Scan for the cell matching the given text and deliver its (X, Y) coordinate at center. 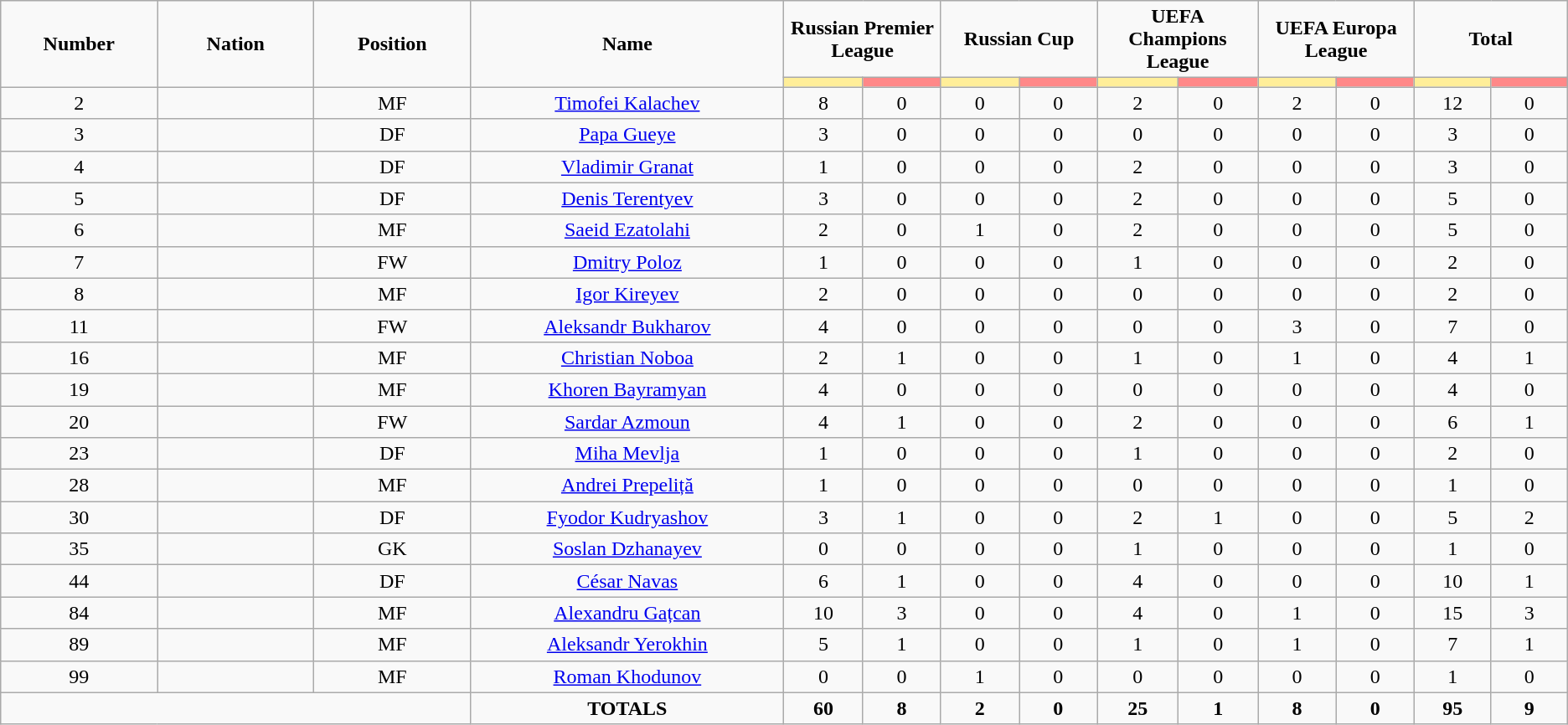
28 (79, 486)
Aleksandr Bukharov (627, 326)
Igor Kireyev (627, 294)
9 (1529, 708)
95 (1452, 708)
Dmitry Poloz (627, 262)
Aleksandr Yerokhin (627, 645)
Denis Terentyev (627, 198)
89 (79, 645)
UEFA Europa League (1336, 39)
Name (627, 44)
25 (1137, 708)
Andrei Prepeliță (627, 486)
Fyodor Kudryashov (627, 517)
23 (79, 454)
Papa Gueye (627, 135)
Position (392, 44)
Vladimir Granat (627, 167)
Miha Mevlja (627, 454)
30 (79, 517)
12 (1452, 103)
Christian Noboa (627, 357)
15 (1452, 613)
11 (79, 326)
Nation (236, 44)
44 (79, 581)
Sardar Azmoun (627, 421)
Total (1491, 39)
Russian Premier League (863, 39)
16 (79, 357)
Alexandru Gațcan (627, 613)
99 (79, 676)
UEFA Champions League (1178, 39)
35 (79, 549)
César Navas (627, 581)
20 (79, 421)
19 (79, 389)
Number (79, 44)
TOTALS (627, 708)
Timofei Kalachev (627, 103)
Roman Khodunov (627, 676)
GK (392, 549)
84 (79, 613)
Russian Cup (1019, 39)
Khoren Bayramyan (627, 389)
60 (823, 708)
Saeid Ezatolahi (627, 230)
Soslan Dzhanayev (627, 549)
